Locate the cell with the specified text and output its (x, y) center coordinate. 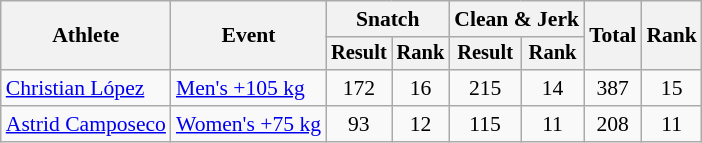
Christian López (86, 88)
Total (612, 36)
93 (359, 124)
12 (421, 124)
Athlete (86, 36)
208 (612, 124)
115 (485, 124)
Clean & Jerk (516, 19)
Women's +75 kg (248, 124)
14 (552, 88)
16 (421, 88)
Men's +105 kg (248, 88)
387 (612, 88)
Astrid Camposeco (86, 124)
15 (672, 88)
Event (248, 36)
172 (359, 88)
Snatch (388, 19)
215 (485, 88)
